Locate the cell with the specified text and output its [x, y] center coordinate. 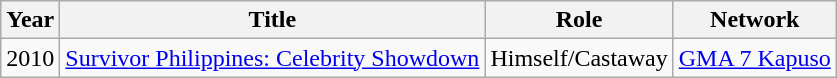
GMA 7 Kapuso [754, 58]
Year [30, 20]
2010 [30, 58]
Title [272, 20]
Survivor Philippines: Celebrity Showdown [272, 58]
Role [579, 20]
Network [754, 20]
Himself/Castaway [579, 58]
